Output the (x, y) coordinate of the center of the cell containing the given text.  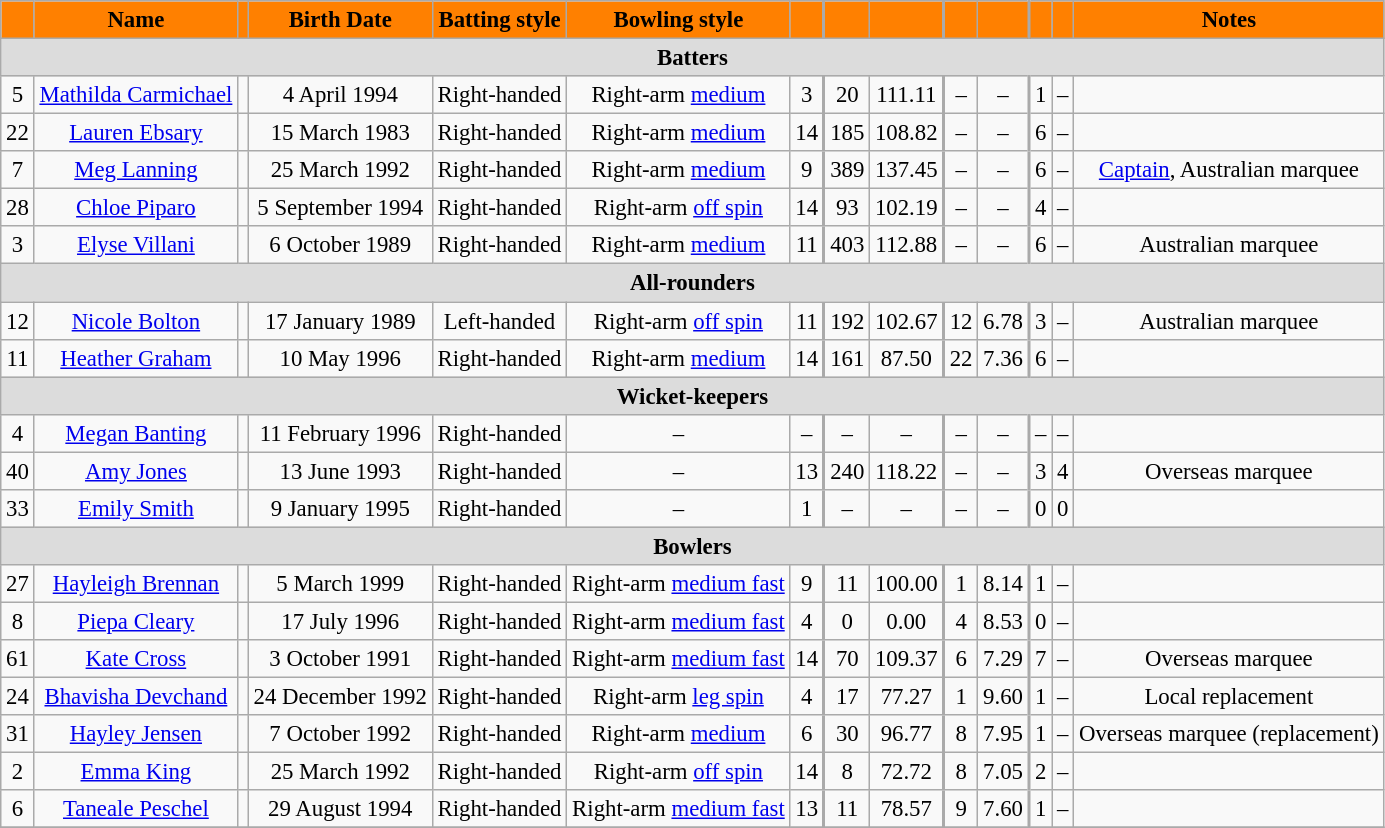
6 October 1989 (340, 245)
389 (847, 170)
112.88 (907, 245)
Hayleigh Brennan (136, 584)
15 March 1983 (340, 133)
Bowlers (692, 546)
61 (18, 659)
Chloe Piparo (136, 208)
Hayley Jensen (136, 734)
Notes (1229, 20)
3 October 1991 (340, 659)
Overseas marquee (replacement) (1229, 734)
13 June 1993 (340, 471)
108.82 (907, 133)
33 (18, 509)
96.77 (907, 734)
24 (18, 697)
40 (18, 471)
Megan Banting (136, 433)
24 December 1992 (340, 697)
Elyse Villani (136, 245)
5 March 1999 (340, 584)
137.45 (907, 170)
Piepa Cleary (136, 621)
All-rounders (692, 283)
77.27 (907, 697)
8.53 (1004, 621)
5 (18, 95)
17 January 1989 (340, 321)
70 (847, 659)
118.22 (907, 471)
7 October 1992 (340, 734)
20 (847, 95)
Batting style (500, 20)
31 (18, 734)
100.00 (907, 584)
Bowling style (678, 20)
78.57 (907, 809)
Captain, Australian marquee (1229, 170)
Right-arm leg spin (678, 697)
Name (136, 20)
7.60 (1004, 809)
Mathilda Carmichael (136, 95)
10 May 1996 (340, 358)
Birth Date (340, 20)
Emily Smith (136, 509)
Local replacement (1229, 697)
192 (847, 321)
72.72 (907, 772)
28 (18, 208)
7.29 (1004, 659)
185 (847, 133)
Taneale Peschel (136, 809)
27 (18, 584)
109.37 (907, 659)
29 August 1994 (340, 809)
240 (847, 471)
87.50 (907, 358)
Amy Jones (136, 471)
7.95 (1004, 734)
Bhavisha Devchand (136, 697)
Nicole Bolton (136, 321)
7.05 (1004, 772)
111.11 (907, 95)
4 April 1994 (340, 95)
9 January 1995 (340, 509)
Left-handed (500, 321)
161 (847, 358)
0.00 (907, 621)
9.60 (1004, 697)
Wicket-keepers (692, 396)
Kate Cross (136, 659)
403 (847, 245)
7.36 (1004, 358)
8.14 (1004, 584)
17 (847, 697)
30 (847, 734)
Heather Graham (136, 358)
93 (847, 208)
11 February 1996 (340, 433)
5 September 1994 (340, 208)
Lauren Ebsary (136, 133)
17 July 1996 (340, 621)
Batters (692, 58)
102.19 (907, 208)
Meg Lanning (136, 170)
102.67 (907, 321)
Emma King (136, 772)
6.78 (1004, 321)
